Return [X, Y] of the center of cell containing provided text 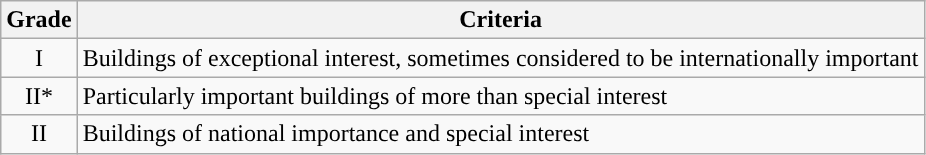
II [39, 134]
Particularly important buildings of more than special interest [500, 96]
Grade [39, 20]
Buildings of exceptional interest, sometimes considered to be internationally important [500, 58]
Buildings of national importance and special interest [500, 134]
I [39, 58]
Criteria [500, 20]
II* [39, 96]
